Search for the cell housing the specified text and yield its [x, y] center coordinate. 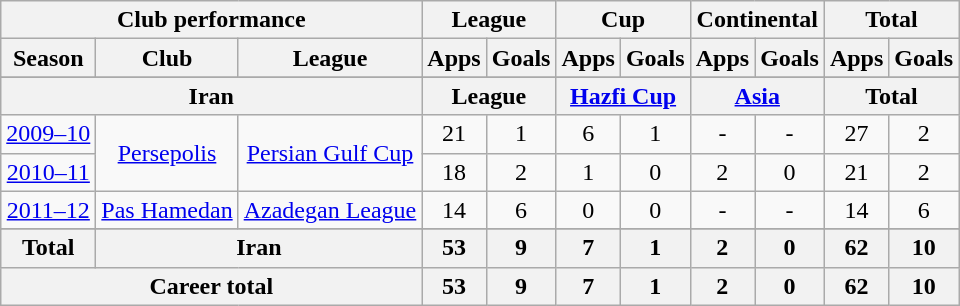
Club [167, 58]
27 [856, 134]
Cup [623, 20]
18 [454, 172]
2010–11 [48, 172]
Season [48, 58]
Pas Hamedan [167, 210]
Persepolis [167, 153]
Continental [757, 20]
Career total [212, 286]
Azadegan League [330, 210]
Asia [757, 96]
Hazfi Cup [623, 96]
2011–12 [48, 210]
Persian Gulf Cup [330, 153]
2009–10 [48, 134]
Club performance [212, 20]
